Search for the cell housing the specified text and yield its (X, Y) center coordinate. 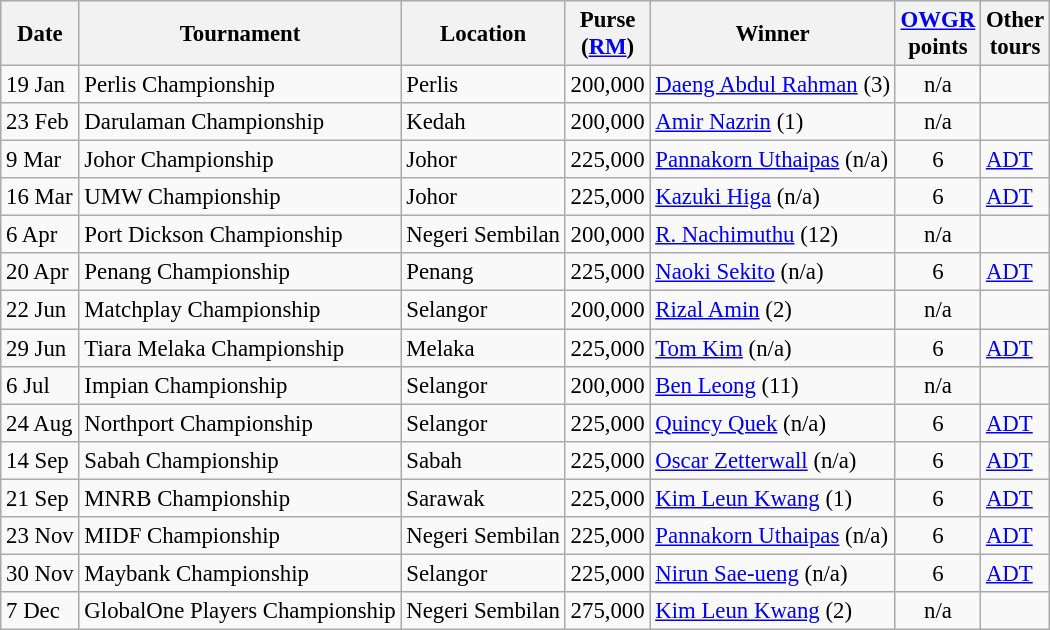
30 Nov (40, 573)
Impian Championship (240, 385)
7 Dec (40, 611)
Johor Championship (240, 160)
Darulaman Championship (240, 122)
22 Jun (40, 310)
6 Jul (40, 385)
Sabah (483, 460)
Tom Kim (n/a) (772, 348)
16 Mar (40, 197)
Date (40, 34)
Naoki Sekito (n/a) (772, 273)
OWGRpoints (938, 34)
Purse(RM) (608, 34)
Perlis (483, 85)
Kazuki Higa (n/a) (772, 197)
9 Mar (40, 160)
Daeng Abdul Rahman (3) (772, 85)
Kim Leun Kwang (1) (772, 498)
Sabah Championship (240, 460)
Perlis Championship (240, 85)
29 Jun (40, 348)
Nirun Sae-ueng (n/a) (772, 573)
Othertours (1016, 34)
Kim Leun Kwang (2) (772, 611)
Ben Leong (11) (772, 385)
Kedah (483, 122)
275,000 (608, 611)
Rizal Amin (2) (772, 310)
14 Sep (40, 460)
Port Dickson Championship (240, 235)
Oscar Zetterwall (n/a) (772, 460)
Matchplay Championship (240, 310)
6 Apr (40, 235)
Penang (483, 273)
UMW Championship (240, 197)
Location (483, 34)
21 Sep (40, 498)
20 Apr (40, 273)
Maybank Championship (240, 573)
Melaka (483, 348)
Northport Championship (240, 423)
Sarawak (483, 498)
Quincy Quek (n/a) (772, 423)
Amir Nazrin (1) (772, 122)
23 Nov (40, 536)
GlobalOne Players Championship (240, 611)
Penang Championship (240, 273)
24 Aug (40, 423)
23 Feb (40, 122)
19 Jan (40, 85)
MNRB Championship (240, 498)
Tiara Melaka Championship (240, 348)
Tournament (240, 34)
R. Nachimuthu (12) (772, 235)
Winner (772, 34)
MIDF Championship (240, 536)
